Output the [x, y] coordinate of the center of the cell containing the given text.  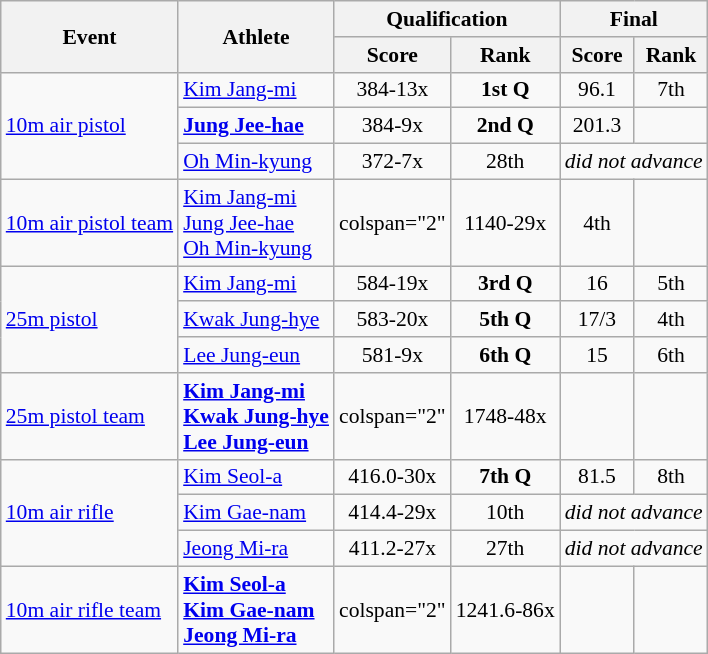
10m air rifle team [90, 610]
411.2-27x [392, 549]
583-20x [392, 320]
10th [506, 513]
3rd Q [506, 284]
25m pistol [90, 320]
81.5 [597, 477]
28th [506, 162]
384-13x [392, 90]
1140-29x [506, 222]
96.1 [597, 90]
Kim Gae-nam [256, 513]
201.3 [597, 126]
8th [671, 477]
Kwak Jung-hye [256, 320]
Jeong Mi-ra [256, 549]
Final [634, 19]
Kim Jang-miJung Jee-haeOh Min-kyung [256, 222]
584-19x [392, 284]
5th [671, 284]
10m air pistol team [90, 222]
372-7x [392, 162]
Oh Min-kyung [256, 162]
6th [671, 355]
416.0-30x [392, 477]
1241.6-86x [506, 610]
Event [90, 36]
10m air rifle [90, 512]
5th Q [506, 320]
2nd Q [506, 126]
27th [506, 549]
7th [671, 90]
Lee Jung-eun [256, 355]
384-9x [392, 126]
1748-48x [506, 416]
Jung Jee-hae [256, 126]
Qualification [447, 19]
7th Q [506, 477]
15 [597, 355]
Kim Seol-a [256, 477]
10m air pistol [90, 126]
414.4-29x [392, 513]
Kim Jang-miKwak Jung-hyeLee Jung-eun [256, 416]
581-9x [392, 355]
25m pistol team [90, 416]
1st Q [506, 90]
17/3 [597, 320]
Athlete [256, 36]
16 [597, 284]
6th Q [506, 355]
Kim Seol-aKim Gae-namJeong Mi-ra [256, 610]
